Pinpoint the cell where the given text exists, returning its (X, Y) midpoint coordinate. 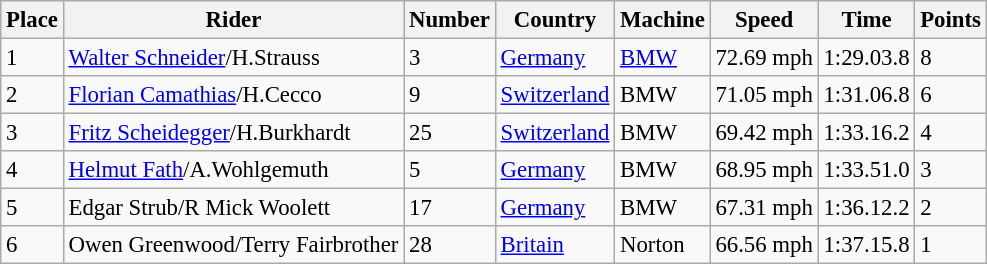
Britain (554, 245)
Norton (662, 245)
1:33.51.0 (866, 170)
Number (450, 20)
69.42 mph (764, 133)
1:31.06.8 (866, 95)
71.05 mph (764, 95)
9 (450, 95)
Edgar Strub/R Mick Woolett (233, 208)
25 (450, 133)
1:29.03.8 (866, 58)
Helmut Fath/A.Wohlgemuth (233, 170)
Owen Greenwood/Terry Fairbrother (233, 245)
8 (950, 58)
1:37.15.8 (866, 245)
Place (32, 20)
67.31 mph (764, 208)
68.95 mph (764, 170)
1:33.16.2 (866, 133)
17 (450, 208)
Time (866, 20)
1:36.12.2 (866, 208)
Walter Schneider/H.Strauss (233, 58)
66.56 mph (764, 245)
Speed (764, 20)
Country (554, 20)
Florian Camathias/H.Cecco (233, 95)
28 (450, 245)
Fritz Scheidegger/H.Burkhardt (233, 133)
Rider (233, 20)
72.69 mph (764, 58)
Points (950, 20)
Machine (662, 20)
